Output the [X, Y] coordinate of the center of the cell containing the given text.  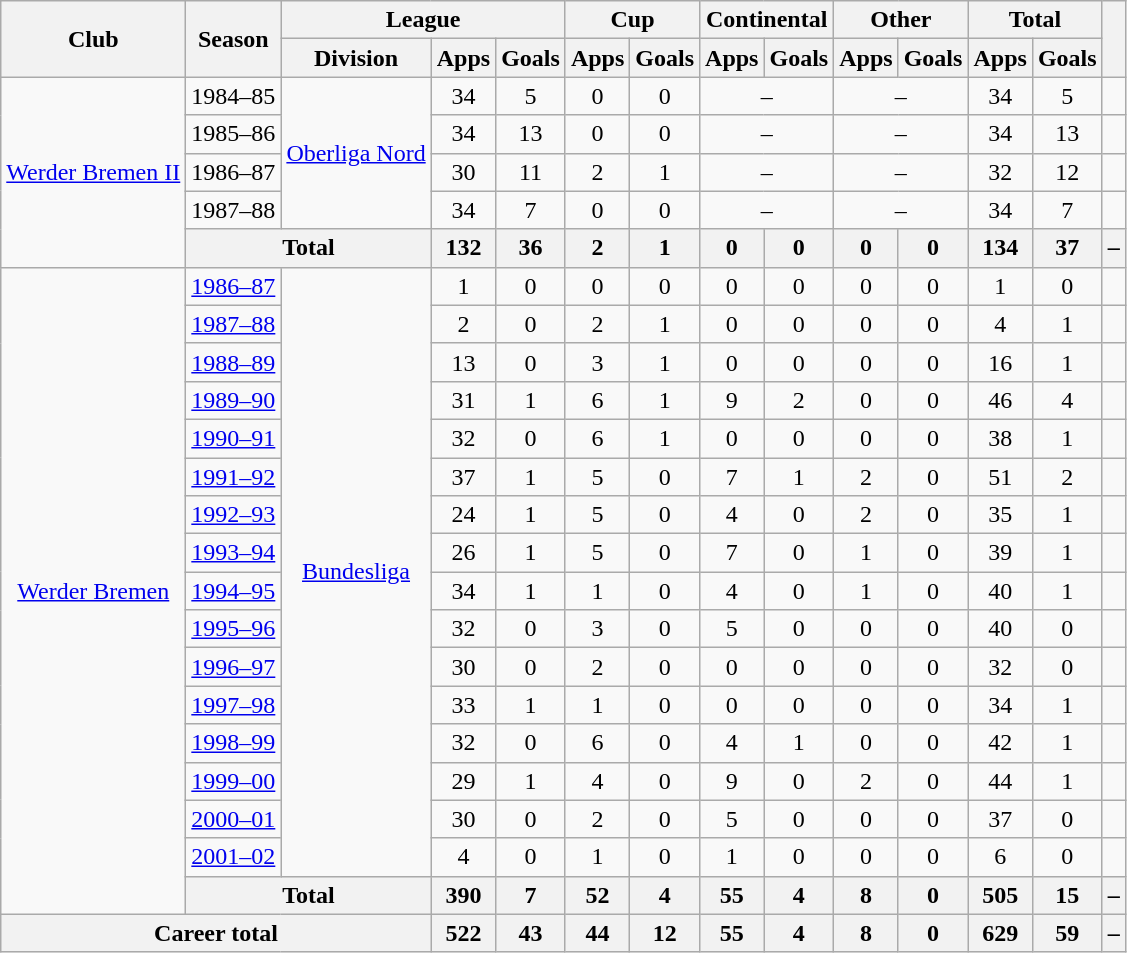
43 [531, 933]
1989–90 [234, 400]
Oberliga Nord [356, 153]
2001–02 [234, 857]
26 [463, 553]
League [424, 20]
522 [463, 933]
Season [234, 39]
Bundesliga [356, 572]
59 [1067, 933]
629 [1000, 933]
Werder Bremen II [94, 172]
15 [1067, 895]
1991–92 [234, 477]
1984–85 [234, 96]
16 [1000, 362]
42 [1000, 743]
24 [463, 515]
1993–94 [234, 553]
134 [1000, 248]
Other [901, 20]
1996–97 [234, 667]
Continental [767, 20]
31 [463, 400]
39 [1000, 553]
29 [463, 781]
51 [1000, 477]
Division [356, 58]
33 [463, 705]
390 [463, 895]
35 [1000, 515]
505 [1000, 895]
132 [463, 248]
1990–91 [234, 438]
1988–89 [234, 362]
1985–86 [234, 134]
46 [1000, 400]
1992–93 [234, 515]
38 [1000, 438]
1994–95 [234, 591]
1995–96 [234, 629]
52 [597, 895]
Cup [632, 20]
1999–00 [234, 781]
Club [94, 39]
1998–99 [234, 743]
36 [531, 248]
2000–01 [234, 819]
Career total [216, 933]
11 [531, 172]
1997–98 [234, 705]
Werder Bremen [94, 590]
